From the cell containing the given text, extract its center point as (x, y) coordinate. 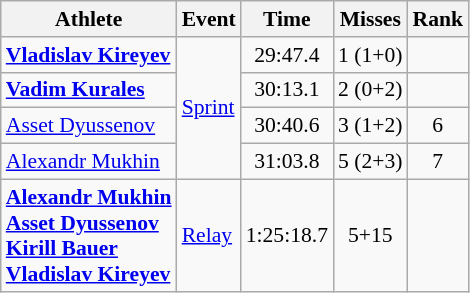
Alexandr MukhinAsset DyussenovKirill BauerVladislav Kireyev (89, 235)
1 (1+0) (370, 55)
Athlete (89, 19)
30:40.6 (287, 126)
29:47.4 (287, 55)
Time (287, 19)
2 (0+2) (370, 90)
Event (209, 19)
1:25:18.7 (287, 235)
Rank (438, 19)
5+15 (370, 235)
3 (1+2) (370, 126)
Vladislav Kireyev (89, 55)
Misses (370, 19)
Relay (209, 235)
Sprint (209, 108)
6 (438, 126)
Alexandr Mukhin (89, 162)
5 (2+3) (370, 162)
7 (438, 162)
31:03.8 (287, 162)
30:13.1 (287, 90)
Vadim Kurales (89, 90)
Asset Dyussenov (89, 126)
